Find where the given text appears and provide that cell's center as (x, y) coordinate. 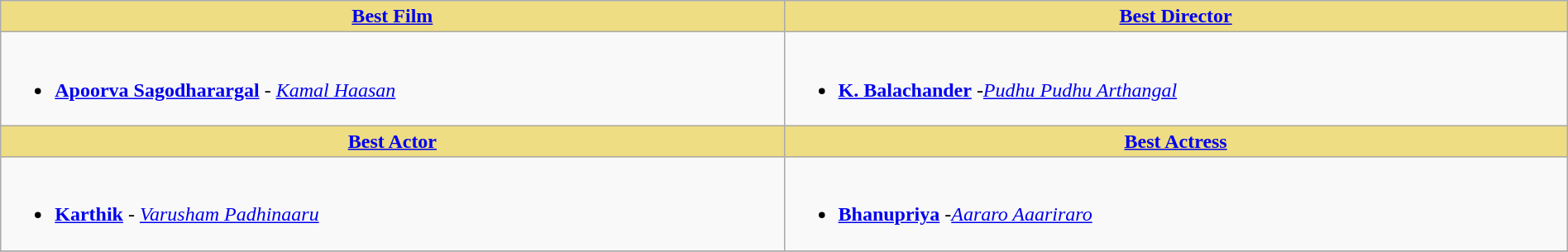
Best Film (392, 17)
Best Actress (1176, 141)
Best Director (1176, 17)
Best Actor (392, 141)
K. Balachander -Pudhu Pudhu Arthangal (1176, 79)
Apoorva Sagodharargal - Kamal Haasan (392, 79)
Bhanupriya -Aararo Aaariraro (1176, 203)
Karthik - Varusham Padhinaaru (392, 203)
